From the cell containing the given text, extract its center point as (x, y) coordinate. 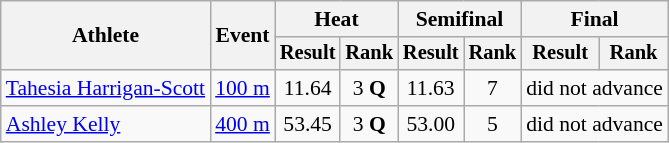
100 m (242, 88)
11.64 (308, 88)
11.63 (431, 88)
Ashley Kelly (106, 124)
Tahesia Harrigan-Scott (106, 88)
53.00 (431, 124)
400 m (242, 124)
5 (493, 124)
Semifinal (460, 19)
Athlete (106, 36)
7 (493, 88)
Heat (336, 19)
Event (242, 36)
Final (594, 19)
53.45 (308, 124)
